From the cell containing the given text, extract its center point as (X, Y) coordinate. 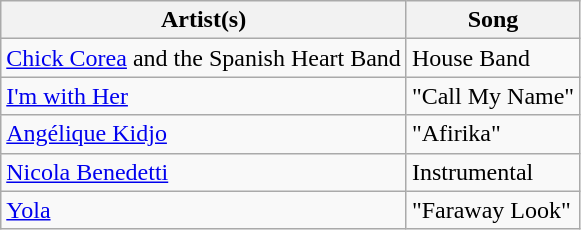
Instrumental (492, 172)
"Afirika" (492, 134)
Nicola Benedetti (204, 172)
"Faraway Look" (492, 210)
I'm with Her (204, 96)
Artist(s) (204, 20)
Yola (204, 210)
Angélique Kidjo (204, 134)
House Band (492, 58)
Chick Corea and the Spanish Heart Band (204, 58)
Song (492, 20)
"Call My Name" (492, 96)
